Output the [X, Y] coordinate of the center of the cell containing the given text.  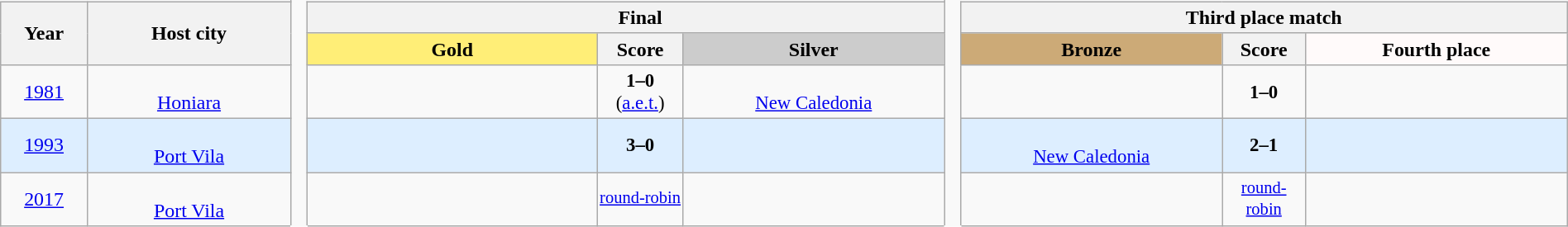
Year [45, 33]
1981 [45, 92]
3–0 [640, 145]
Third place match [1264, 17]
Honiara [189, 92]
Silver [814, 49]
1993 [45, 145]
1–0 [1264, 92]
Gold [452, 49]
2017 [45, 200]
Host city [189, 33]
Fourth place [1436, 49]
1–0 (a.e.t.) [640, 92]
Bronze [1092, 49]
Final [640, 17]
2–1 [1264, 145]
